Search for the cell housing the specified text and yield its [x, y] center coordinate. 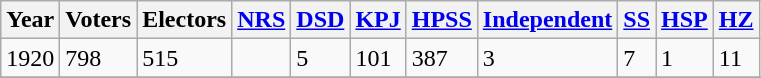
Electors [184, 20]
Voters [98, 20]
798 [98, 58]
7 [637, 58]
KPJ [378, 20]
1 [685, 58]
11 [736, 58]
HSP [685, 20]
3 [547, 58]
387 [442, 58]
101 [378, 58]
DSD [320, 20]
NRS [262, 20]
515 [184, 58]
Year [30, 20]
SS [637, 20]
HZ [736, 20]
Independent [547, 20]
1920 [30, 58]
5 [320, 58]
HPSS [442, 20]
